Find where the given text appears and provide that cell's center as (x, y) coordinate. 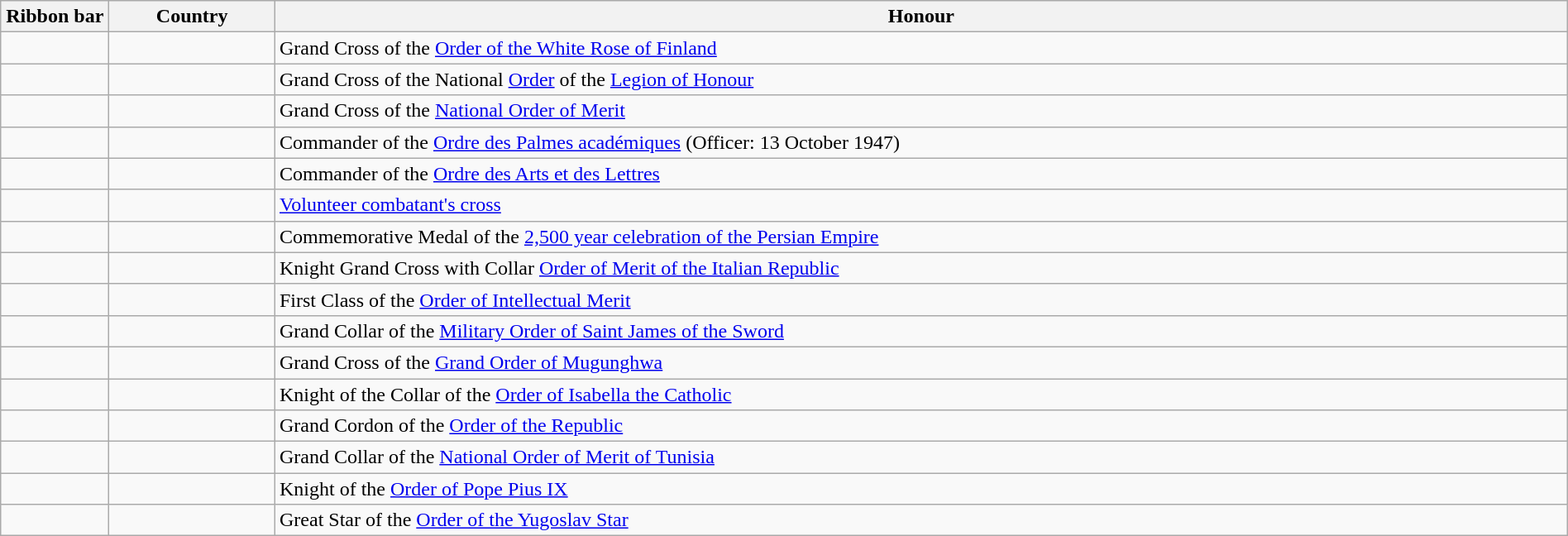
Volunteer combatant's cross (921, 205)
Great Star of the Order of the Yugoslav Star (921, 520)
Country (192, 17)
Knight of the Order of Pope Pius IX (921, 489)
Grand Collar of the Military Order of Saint James of the Sword (921, 331)
Grand Cross of the Grand Order of Mugunghwa (921, 362)
First Class of the Order of Intellectual Merit (921, 299)
Commander of the Ordre des Arts et des Lettres (921, 174)
Commander of the Ordre des Palmes académiques (Officer: 13 October 1947) (921, 142)
Grand Collar of the National Order of Merit of Tunisia (921, 457)
Grand Cordon of the Order of the Republic (921, 426)
Commemorative Medal of the 2,500 year celebration of the Persian Empire (921, 237)
Grand Cross of the Order of the White Rose of Finland (921, 48)
Honour (921, 17)
Knight Grand Cross with Collar Order of Merit of the Italian Republic (921, 268)
Grand Cross of the National Order of the Legion of Honour (921, 79)
Knight of the Collar of the Order of Isabella the Catholic (921, 395)
Ribbon bar (55, 17)
Grand Cross of the National Order of Merit (921, 111)
